Return (X, Y) of the center of cell containing provided text 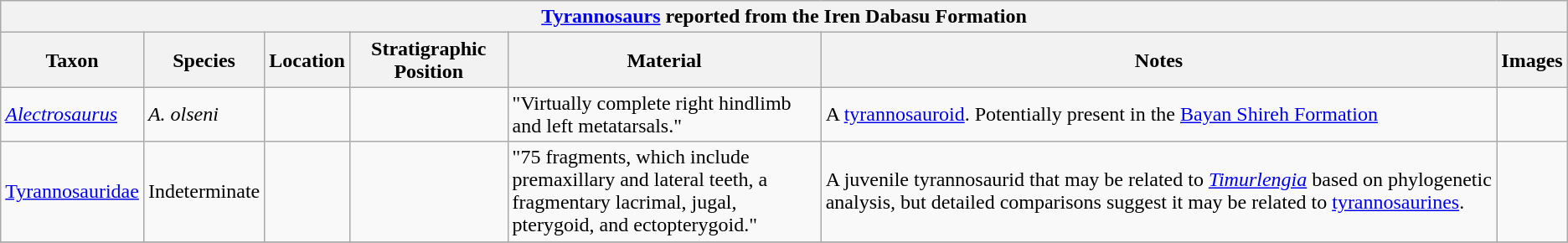
Material (664, 60)
Notes (1159, 60)
Alectrosaurus (72, 114)
"75 fragments, which include premaxillary and lateral teeth, a fragmentary lacrimal, jugal, pterygoid, and ectopterygoid." (664, 191)
A tyrannosauroid. Potentially present in the Bayan Shireh Formation (1159, 114)
Indeterminate (204, 191)
Taxon (72, 60)
Images (1532, 60)
Tyrannosauridae (72, 191)
"Virtually complete right hindlimb and left metatarsals." (664, 114)
Species (204, 60)
A. olseni (204, 114)
Stratigraphic Position (429, 60)
Tyrannosaurs reported from the Iren Dabasu Formation (784, 17)
Location (307, 60)
